Detect which cell encompasses the target text, then output its (x, y) center coordinate. 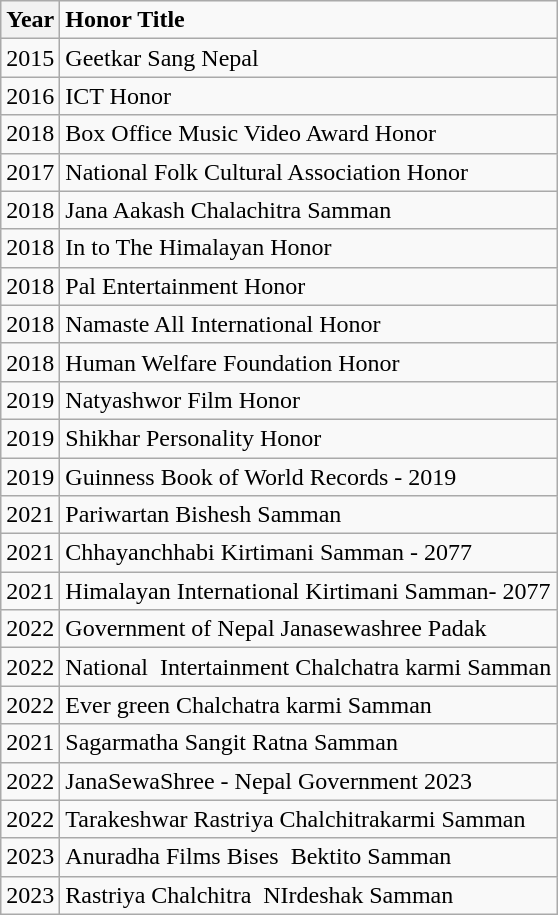
Tarakeshwar Rastriya Chalchitrakarmi Samman (308, 819)
2016 (30, 96)
Year (30, 20)
Pariwartan Bishesh Samman (308, 515)
Government of Nepal Janasewashree Padak (308, 629)
JanaSewaShree - Nepal Government 2023 (308, 781)
Honor Title (308, 20)
Anuradha Films Bises Bektito Samman (308, 857)
Natyashwor Film Honor (308, 400)
Sagarmatha Sangit Ratna Samman (308, 743)
2015 (30, 58)
Box Office Music Video Award Honor (308, 134)
Himalayan International Kirtimani Samman- 2077 (308, 591)
Pal Entertainment Honor (308, 286)
ICT Honor (308, 96)
Ever green Chalchatra karmi Samman (308, 705)
Human Welfare Foundation Honor (308, 362)
2017 (30, 172)
Guinness Book of World Records - 2019 (308, 477)
Jana Aakash Chalachitra Samman (308, 210)
Chhayanchhabi Kirtimani Samman - 2077 (308, 553)
National Intertainment Chalchatra karmi Samman (308, 667)
Namaste All International Honor (308, 324)
In to The Himalayan Honor (308, 248)
Geetkar Sang Nepal (308, 58)
National Folk Cultural Association Honor (308, 172)
Rastriya Chalchitra NIrdeshak Samman (308, 895)
Shikhar Personality Honor (308, 438)
